Return the (X, Y) coordinate for the center point of the cell that contains the specified text.  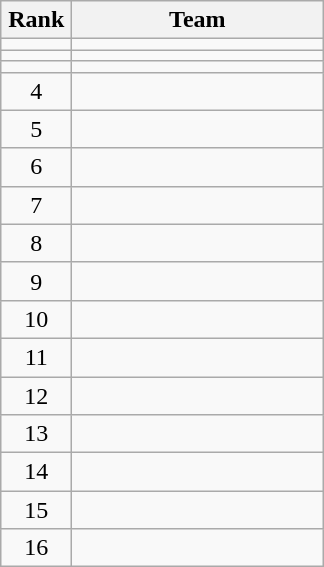
10 (36, 319)
12 (36, 395)
6 (36, 167)
5 (36, 129)
15 (36, 510)
7 (36, 205)
8 (36, 243)
11 (36, 357)
Rank (36, 20)
Team (198, 20)
9 (36, 281)
4 (36, 91)
13 (36, 434)
16 (36, 548)
14 (36, 472)
